Determine the [x, y] coordinate at the center of the cell enclosing the given text.  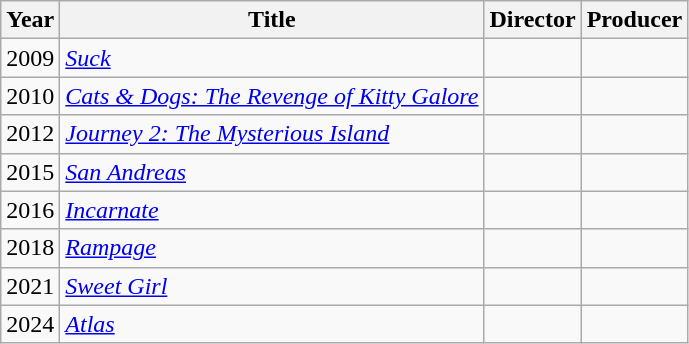
Rampage [272, 248]
2015 [30, 172]
2024 [30, 324]
Atlas [272, 324]
Director [532, 20]
Producer [634, 20]
2021 [30, 286]
Cats & Dogs: The Revenge of Kitty Galore [272, 96]
Incarnate [272, 210]
2016 [30, 210]
2010 [30, 96]
2018 [30, 248]
San Andreas [272, 172]
Suck [272, 58]
Sweet Girl [272, 286]
Journey 2: The Mysterious Island [272, 134]
Year [30, 20]
Title [272, 20]
2009 [30, 58]
2012 [30, 134]
